Determine the [x, y] coordinate at the center of the cell enclosing the given text.  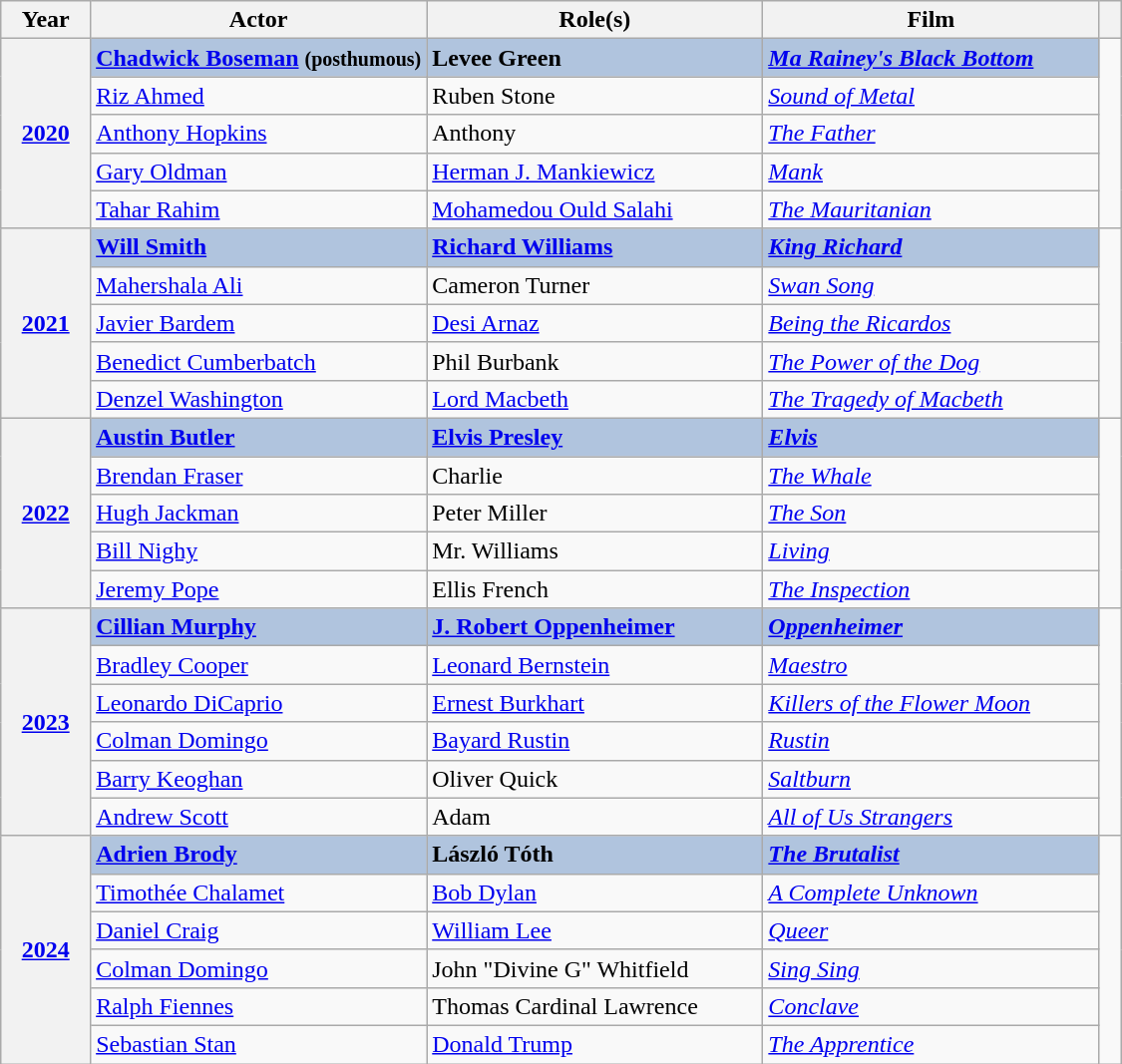
A Complete Unknown [932, 892]
Cameron Turner [594, 285]
Thomas Cardinal Lawrence [594, 1006]
Tahar Rahim [259, 209]
The Son [932, 514]
Anthony Hopkins [259, 134]
2024 [46, 949]
Living [932, 551]
Ellis French [594, 589]
Mahershala Ali [259, 285]
Peter Miller [594, 514]
Conclave [932, 1006]
Swan Song [932, 285]
Benedict Cumberbatch [259, 361]
Gary Oldman [259, 172]
Actor [259, 20]
Sing Sing [932, 968]
J. Robert Oppenheimer [594, 627]
The Brutalist [932, 855]
Will Smith [259, 247]
Sound of Metal [932, 96]
Charlie [594, 476]
Mohamedou Ould Salahi [594, 209]
William Lee [594, 930]
Bob Dylan [594, 892]
Elvis [932, 437]
King Richard [932, 247]
Saltburn [932, 779]
Anthony [594, 134]
2021 [46, 323]
Richard Williams [594, 247]
Herman J. Mankiewicz [594, 172]
Chadwick Boseman (posthumous) [259, 58]
Ralph Fiennes [259, 1006]
Adrien Brody [259, 855]
The Inspection [932, 589]
Levee Green [594, 58]
Mr. Williams [594, 551]
The Tragedy of Macbeth [932, 399]
Bradley Cooper [259, 665]
Phil Burbank [594, 361]
Leonard Bernstein [594, 665]
Ernest Burkhart [594, 703]
Bayard Rustin [594, 741]
László Tóth [594, 855]
Denzel Washington [259, 399]
Javier Bardem [259, 323]
Mank [932, 172]
Being the Ricardos [932, 323]
Maestro [932, 665]
The Father [932, 134]
Desi Arnaz [594, 323]
Lord Macbeth [594, 399]
The Apprentice [932, 1044]
Hugh Jackman [259, 514]
Bill Nighy [259, 551]
Year [46, 20]
Killers of the Flower Moon [932, 703]
Queer [932, 930]
Donald Trump [594, 1044]
The Power of the Dog [932, 361]
Andrew Scott [259, 817]
Daniel Craig [259, 930]
Ma Rainey's Black Bottom [932, 58]
2023 [46, 722]
Leonardo DiCaprio [259, 703]
Elvis Presley [594, 437]
Austin Butler [259, 437]
2022 [46, 513]
2020 [46, 134]
Oliver Quick [594, 779]
Ruben Stone [594, 96]
Jeremy Pope [259, 589]
The Mauritanian [932, 209]
Rustin [932, 741]
Cillian Murphy [259, 627]
Oppenheimer [932, 627]
The Whale [932, 476]
Timothée Chalamet [259, 892]
Brendan Fraser [259, 476]
John "Divine G" Whitfield [594, 968]
Riz Ahmed [259, 96]
Film [932, 20]
Adam [594, 817]
Sebastian Stan [259, 1044]
All of Us Strangers [932, 817]
Role(s) [594, 20]
Barry Keoghan [259, 779]
